Output the [x, y] coordinate of the center of the cell containing the given text.  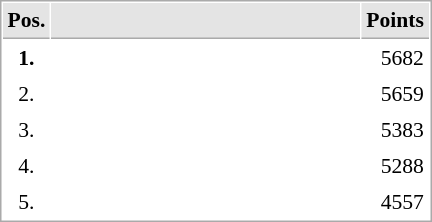
5288 [396, 165]
1. [26, 57]
5682 [396, 57]
Points [396, 21]
4. [26, 165]
5659 [396, 93]
5383 [396, 129]
3. [26, 129]
5. [26, 201]
4557 [396, 201]
Pos. [26, 21]
2. [26, 93]
